From the cell containing the given text, extract its center point as [X, Y] coordinate. 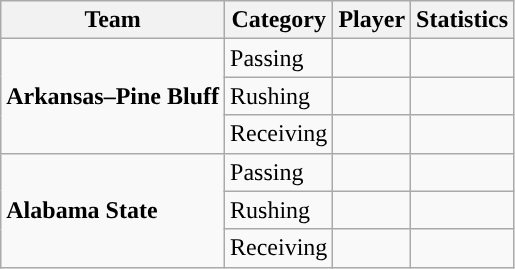
Category [279, 20]
Statistics [462, 20]
Player [372, 20]
Team [113, 20]
Alabama State [113, 210]
Arkansas–Pine Bluff [113, 96]
